Determine the (x, y) coordinate at the center of the cell enclosing the given text.  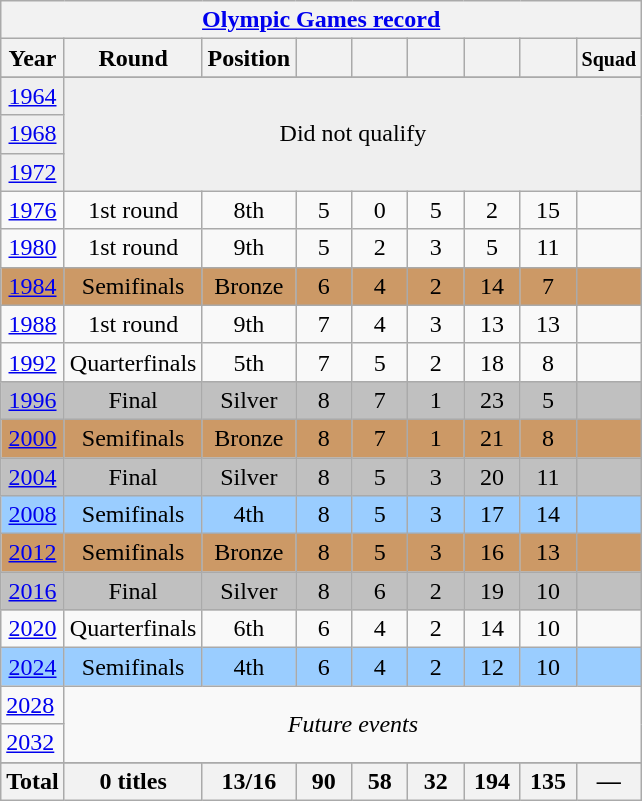
Olympic Games record (322, 20)
17 (492, 515)
13/16 (249, 781)
2032 (33, 743)
8th (249, 210)
15 (548, 210)
6th (249, 629)
32 (436, 781)
Did not qualify (352, 134)
1984 (33, 286)
21 (492, 438)
2012 (33, 553)
1992 (33, 362)
0 titles (133, 781)
1980 (33, 248)
0 (380, 210)
Position (249, 58)
20 (492, 477)
1964 (33, 96)
Round (133, 58)
Squad (609, 58)
19 (492, 591)
16 (492, 553)
2028 (33, 705)
135 (548, 781)
1996 (33, 400)
1976 (33, 210)
Total (33, 781)
— (609, 781)
2008 (33, 515)
2024 (33, 667)
23 (492, 400)
58 (380, 781)
90 (324, 781)
12 (492, 667)
18 (492, 362)
1972 (33, 172)
Future events (352, 724)
Year (33, 58)
2004 (33, 477)
2016 (33, 591)
1968 (33, 134)
5th (249, 362)
194 (492, 781)
2000 (33, 438)
2020 (33, 629)
1988 (33, 324)
